Identify which cell holds the provided text, then report its (x, y) central coordinate. 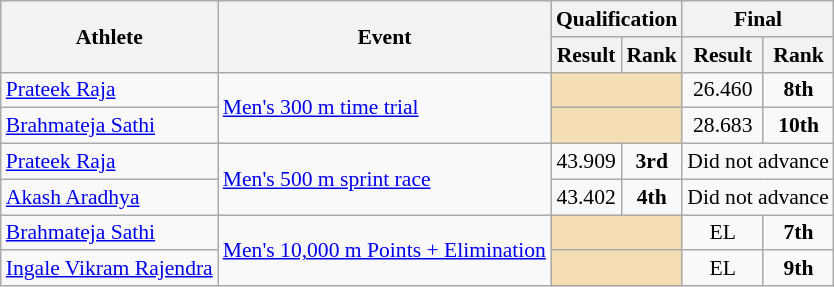
9th (798, 269)
43.402 (586, 197)
43.909 (586, 162)
4th (652, 197)
Ingale Vikram Rajendra (110, 269)
Final (758, 19)
10th (798, 126)
3rd (652, 162)
26.460 (722, 90)
Qualification (616, 19)
Akash Aradhya (110, 197)
8th (798, 90)
Event (384, 36)
Men's 10,000 m Points + Elimination (384, 250)
Men's 500 m sprint race (384, 180)
Men's 300 m time trial (384, 108)
7th (798, 233)
Athlete (110, 36)
28.683 (722, 126)
